Scan for the cell matching the given text and deliver its (x, y) coordinate at center. 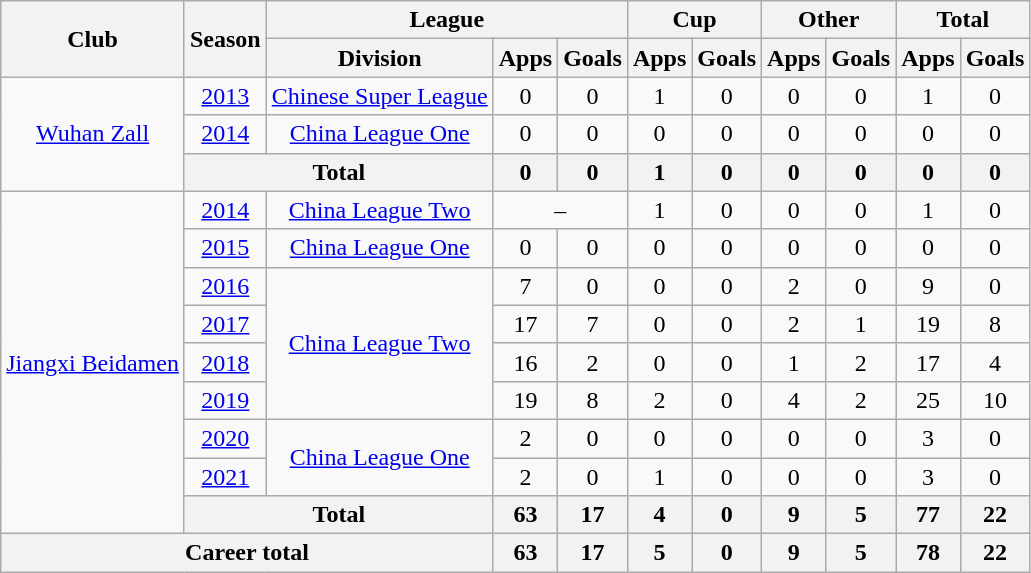
78 (928, 553)
– (560, 210)
Division (380, 58)
Club (93, 39)
League (446, 20)
2013 (225, 96)
Other (829, 20)
2018 (225, 362)
Jiangxi Beidamen (93, 362)
Chinese Super League (380, 96)
2017 (225, 324)
10 (995, 400)
2019 (225, 400)
2021 (225, 477)
Wuhan Zall (93, 134)
77 (928, 515)
2016 (225, 286)
Season (225, 39)
Cup (694, 20)
2020 (225, 438)
16 (525, 362)
2015 (225, 248)
Career total (247, 553)
25 (928, 400)
